Provide the [x, y] coordinate of the cell's center where the given text is located.  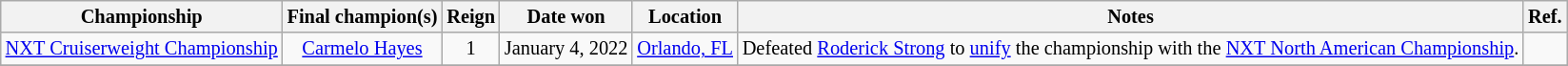
Championship [142, 16]
NXT Cruiserweight Championship [142, 49]
Date won [566, 16]
Notes [1131, 16]
Location [685, 16]
Final champion(s) [363, 16]
Orlando, FL [685, 49]
1 [470, 49]
Reign [470, 16]
Carmelo Hayes [363, 49]
Ref. [1544, 16]
Defeated Roderick Strong to unify the championship with the NXT North American Championship. [1131, 49]
January 4, 2022 [566, 49]
